Output the [X, Y] coordinate of the center of the cell containing the given text.  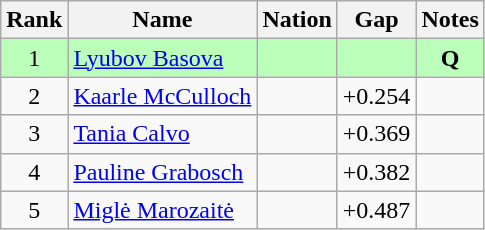
Rank [34, 20]
+0.382 [376, 172]
+0.254 [376, 96]
Pauline Grabosch [162, 172]
Miglė Marozaitė [162, 210]
Tania Calvo [162, 134]
+0.487 [376, 210]
Lyubov Basova [162, 58]
4 [34, 172]
Notes [450, 20]
Nation [297, 20]
Name [162, 20]
3 [34, 134]
Kaarle McCulloch [162, 96]
Q [450, 58]
1 [34, 58]
5 [34, 210]
+0.369 [376, 134]
Gap [376, 20]
2 [34, 96]
